Pinpoint the cell where the given text exists, returning its (x, y) midpoint coordinate. 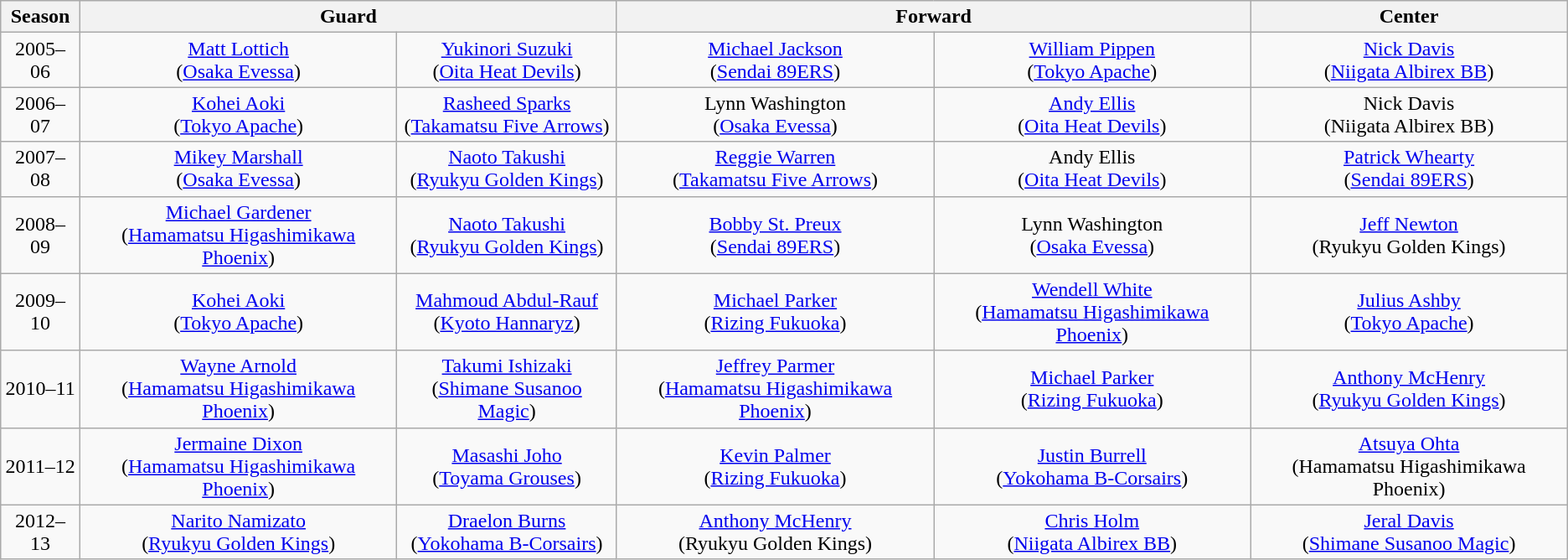
Center (1409, 17)
Julius Ashby(Tokyo Apache) (1409, 312)
Nick Davis (Niigata Albirex BB) (1409, 114)
Narito Namizato(Ryukyu Golden Kings) (239, 531)
2011–12 (40, 466)
Jeral Davis(Shimane Susanoo Magic) (1409, 531)
Chris Holm(Niigata Albirex BB) (1092, 531)
2005–06 (40, 60)
Matt Lottich(Osaka Evessa) (239, 60)
Season (40, 17)
Jermaine Dixon(Hamamatsu Higashimikawa Phoenix) (239, 466)
Draelon Burns(Yokohama B-Corsairs) (508, 531)
Takumi Ishizaki(Shimane Susanoo Magic) (508, 389)
2007–08 (40, 169)
Kevin Palmer(Rizing Fukuoka) (775, 466)
Michael Jackson(Sendai 89ERS) (775, 60)
2010–11 (40, 389)
Jeffrey Parmer(Hamamatsu Higashimikawa Phoenix) (775, 389)
Mahmoud Abdul-Rauf(Kyoto Hannaryz) (508, 312)
Mikey Marshall(Osaka Evessa) (239, 169)
Forward (933, 17)
Wayne Arnold(Hamamatsu Higashimikawa Phoenix) (239, 389)
2012–13 (40, 531)
Bobby St. Preux(Sendai 89ERS) (775, 235)
2006–07 (40, 114)
William Pippen(Tokyo Apache) (1092, 60)
Guard (348, 17)
Justin Burrell(Yokohama B-Corsairs) (1092, 466)
Atsuya Ohta(Hamamatsu Higashimikawa Phoenix) (1409, 466)
Nick Davis(Niigata Albirex BB) (1409, 60)
2008–09 (40, 235)
Masashi Joho(Toyama Grouses) (508, 466)
Reggie Warren(Takamatsu Five Arrows) (775, 169)
Patrick Whearty(Sendai 89ERS) (1409, 169)
Rasheed Sparks(Takamatsu Five Arrows) (508, 114)
Michael Gardener(Hamamatsu Higashimikawa Phoenix) (239, 235)
Wendell White(Hamamatsu Higashimikawa Phoenix) (1092, 312)
2009–10 (40, 312)
Yukinori Suzuki(Oita Heat Devils) (508, 60)
Jeff Newton(Ryukyu Golden Kings) (1409, 235)
